Provide the (x, y) coordinate of the cell's center where the given text is located.  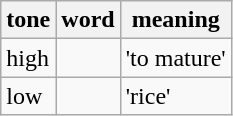
'rice' (176, 96)
meaning (176, 20)
tone (28, 20)
'to mature' (176, 58)
high (28, 58)
word (88, 20)
low (28, 96)
